Capture the cell that displays the provided text and extract its [x, y] central coordinate. 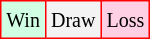
Draw [72, 20]
Loss [126, 20]
Win [24, 20]
